Find where the given text appears and provide that cell's center as (X, Y) coordinate. 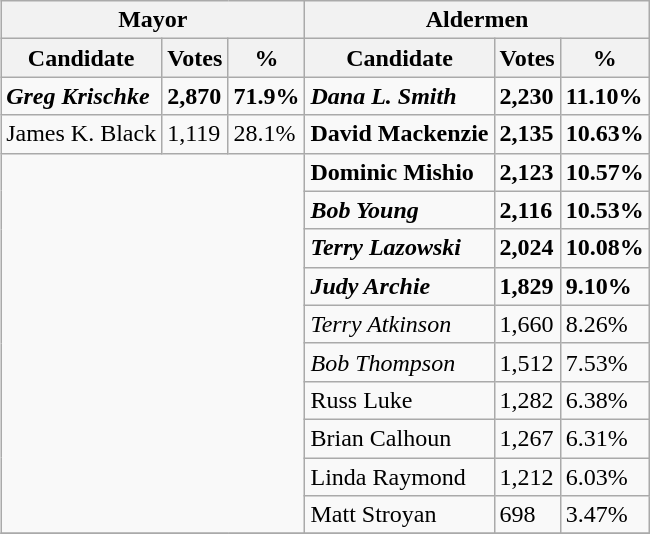
Judy Archie (400, 286)
Aldermen (477, 20)
10.63% (604, 134)
James K. Black (82, 134)
Russ Luke (400, 400)
10.53% (604, 210)
Linda Raymond (400, 477)
Bob Young (400, 210)
10.08% (604, 248)
Bob Thompson (400, 362)
1,512 (527, 362)
1,282 (527, 400)
Greg Krischke (82, 96)
6.03% (604, 477)
11.10% (604, 96)
7.53% (604, 362)
Terry Lazowski (400, 248)
Terry Atkinson (400, 324)
Matt Stroyan (400, 515)
2,024 (527, 248)
28.1% (266, 134)
71.9% (266, 96)
2,870 (195, 96)
2,230 (527, 96)
Mayor (153, 20)
Dominic Mishio (400, 172)
1,212 (527, 477)
1,829 (527, 286)
3.47% (604, 515)
2,123 (527, 172)
6.31% (604, 438)
2,116 (527, 210)
Dana L. Smith (400, 96)
6.38% (604, 400)
8.26% (604, 324)
2,135 (527, 134)
David Mackenzie (400, 134)
698 (527, 515)
1,119 (195, 134)
9.10% (604, 286)
1,660 (527, 324)
Brian Calhoun (400, 438)
10.57% (604, 172)
1,267 (527, 438)
